For the text-containing cell, return its midpoint in [X, Y] coordinate format. 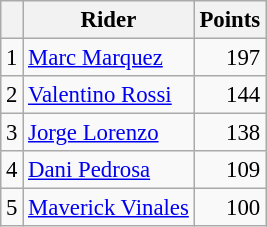
100 [230, 208]
Valentino Rossi [108, 95]
Points [230, 20]
4 [12, 170]
109 [230, 170]
5 [12, 208]
144 [230, 95]
Dani Pedrosa [108, 170]
197 [230, 58]
Jorge Lorenzo [108, 133]
2 [12, 95]
3 [12, 133]
1 [12, 58]
Marc Marquez [108, 58]
Rider [108, 20]
Maverick Vinales [108, 208]
138 [230, 133]
